Locate the cell with the specified text and output its [x, y] center coordinate. 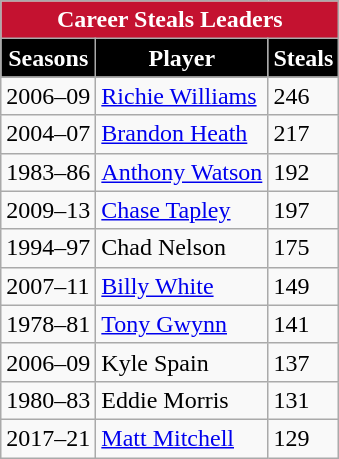
141 [304, 324]
1978–81 [48, 324]
2009–13 [48, 210]
1983–86 [48, 172]
197 [304, 210]
149 [304, 286]
2017–21 [48, 438]
2004–07 [48, 134]
Eddie Morris [182, 400]
Player [182, 58]
2007–11 [48, 286]
Seasons [48, 58]
Anthony Watson [182, 172]
Chase Tapley [182, 210]
1980–83 [48, 400]
217 [304, 134]
246 [304, 96]
192 [304, 172]
131 [304, 400]
137 [304, 362]
Chad Nelson [182, 248]
1994–97 [48, 248]
Billy White [182, 286]
Steals [304, 58]
Kyle Spain [182, 362]
175 [304, 248]
Tony Gwynn [182, 324]
Richie Williams [182, 96]
Matt Mitchell [182, 438]
Career Steals Leaders [170, 20]
Brandon Heath [182, 134]
129 [304, 438]
